Return (x, y) of the center of cell containing provided text 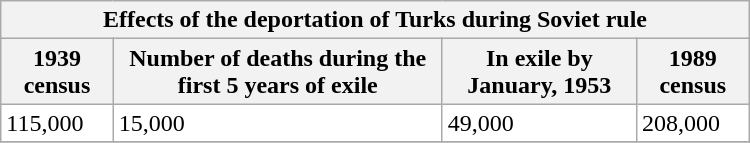
In exile by January, 1953 (539, 72)
1939 census (57, 72)
115,000 (57, 123)
208,000 (692, 123)
Number of deaths during the first 5 years of exile (278, 72)
49,000 (539, 123)
Effects of the deportation of Turks during Soviet rule (375, 20)
15,000 (278, 123)
1989 census (692, 72)
